Search for the cell housing the specified text and yield its [X, Y] center coordinate. 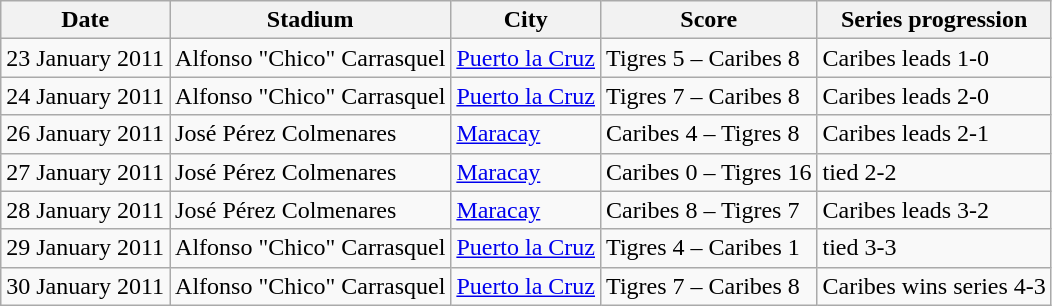
City [526, 20]
Caribes 8 – Tigres 7 [709, 210]
Caribes leads 1-0 [934, 58]
tied 3-3 [934, 248]
29 January 2011 [86, 248]
26 January 2011 [86, 134]
28 January 2011 [86, 210]
Caribes 4 – Tigres 8 [709, 134]
Score [709, 20]
27 January 2011 [86, 172]
Tigres 5 – Caribes 8 [709, 58]
23 January 2011 [86, 58]
30 January 2011 [86, 286]
Caribes leads 2-0 [934, 96]
Caribes wins series 4-3 [934, 286]
Series progression [934, 20]
Caribes leads 3-2 [934, 210]
Caribes leads 2-1 [934, 134]
tied 2-2 [934, 172]
Tigres 4 – Caribes 1 [709, 248]
24 January 2011 [86, 96]
Date [86, 20]
Stadium [310, 20]
Caribes 0 – Tigres 16 [709, 172]
